Locate the cell with the specified text and output its (X, Y) center coordinate. 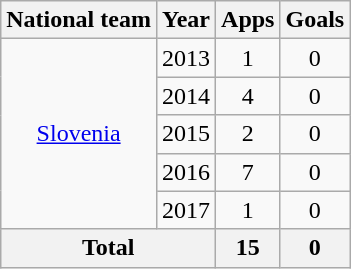
2013 (186, 58)
2014 (186, 96)
4 (248, 96)
15 (248, 248)
2 (248, 134)
Apps (248, 20)
Total (108, 248)
2015 (186, 134)
2017 (186, 210)
Slovenia (79, 134)
7 (248, 172)
National team (79, 20)
Goals (315, 20)
2016 (186, 172)
Year (186, 20)
